Extract the [x, y] coordinate from the center of the cell holding the provided text.  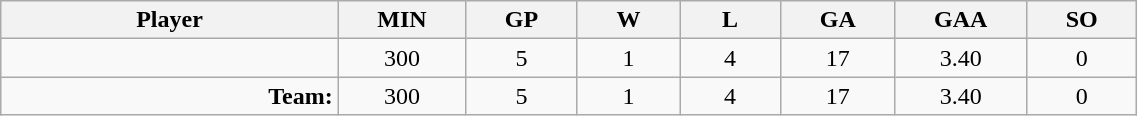
MIN [402, 20]
GP [522, 20]
W [628, 20]
Team: [170, 96]
Player [170, 20]
GAA [961, 20]
SO [1081, 20]
GA [838, 20]
L [730, 20]
